Determine the [x, y] coordinate at the center of the cell enclosing the given text.  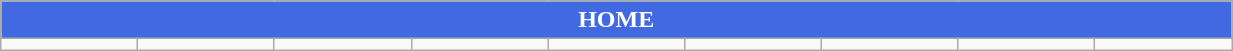
HOME [616, 20]
